Return [X, Y] of the center of cell containing provided text 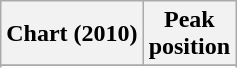
Chart (2010) [72, 34]
Peakposition [189, 34]
